Identify which cell holds the provided text, then report its [x, y] central coordinate. 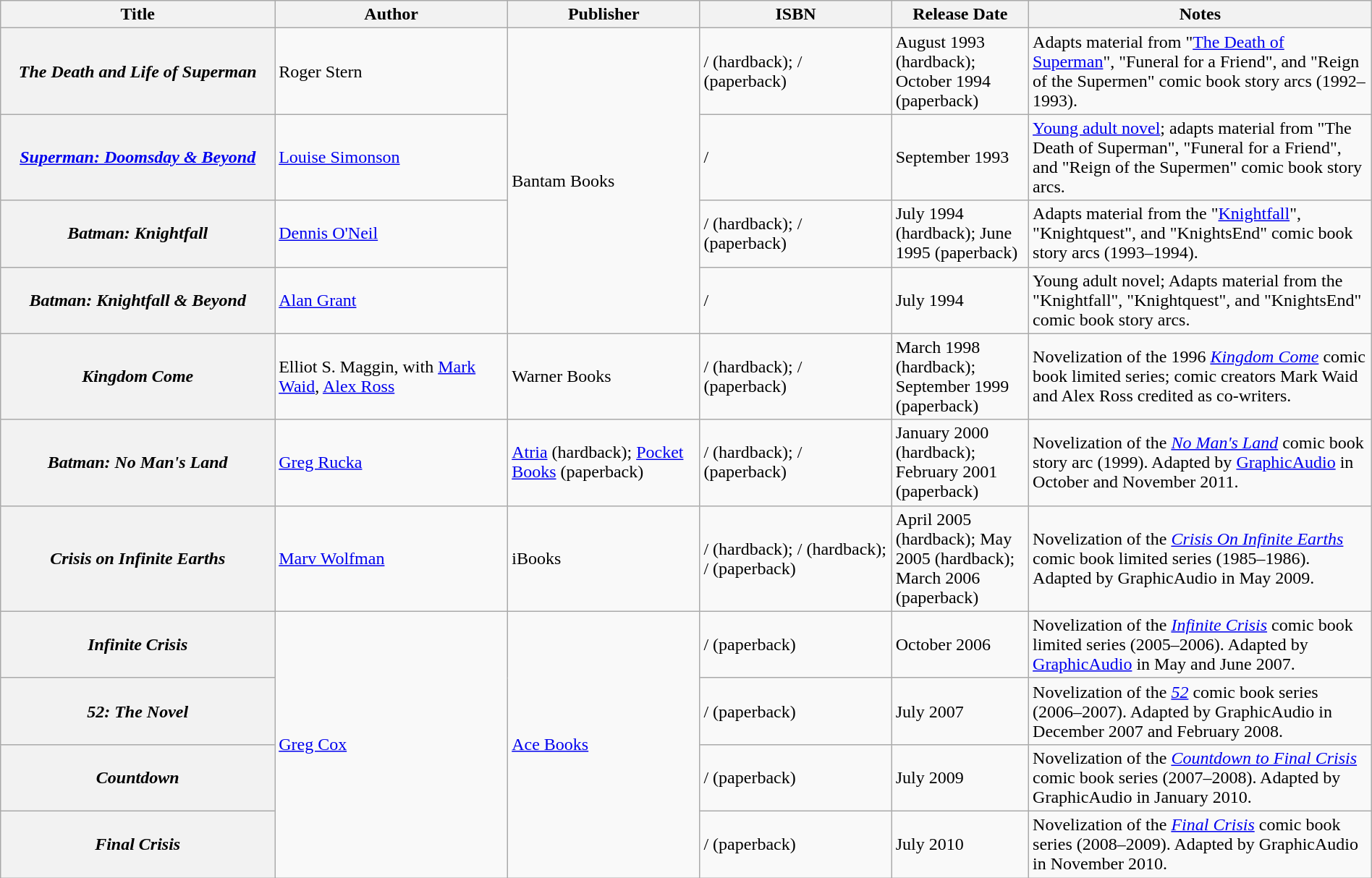
/ (hardback); / (hardback); / (paperback) [796, 558]
ISBN [796, 14]
Superman: Doomsday & Beyond [137, 158]
Atria (hardback); Pocket Books (paperback) [604, 463]
Novelization of the 52 comic book series (2006–2007). Adapted by GraphicAudio in December 2007 and February 2008. [1200, 711]
Novelization of the Crisis On Infinite Earths comic book limited series (1985–1986). Adapted by GraphicAudio in May 2009. [1200, 558]
52: The Novel [137, 711]
Roger Stern [391, 71]
July 2010 [960, 844]
Kingdom Come [137, 376]
September 1993 [960, 158]
October 2006 [960, 644]
Novelization of the 1996 Kingdom Come comic book limited series; comic creators Mark Waid and Alex Ross credited as co-writers. [1200, 376]
Dennis O'Neil [391, 234]
Novelization of the Infinite Crisis comic book limited series (2005–2006). Adapted by GraphicAudio in May and June 2007. [1200, 644]
Bantam Books [604, 181]
Ace Books [604, 744]
iBooks [604, 558]
Elliot S. Maggin, with Mark Waid, Alex Ross [391, 376]
Countdown [137, 777]
Warner Books [604, 376]
Crisis on Infinite Earths [137, 558]
January 2000 (hardback); February 2001 (paperback) [960, 463]
July 1994 [960, 300]
August 1993 (hardback); October 1994 (paperback) [960, 71]
Young adult novel; adapts material from "The Death of Superman", "Funeral for a Friend", and "Reign of the Supermen" comic book story arcs. [1200, 158]
Adapts material from "The Death of Superman", "Funeral for a Friend", and "Reign of the Supermen" comic book story arcs (1992–1993). [1200, 71]
Greg Cox [391, 744]
Notes [1200, 14]
Batman: Knightfall [137, 234]
April 2005 (hardback); May 2005 (hardback); March 2006 (paperback) [960, 558]
The Death and Life of Superman [137, 71]
Greg Rucka [391, 463]
Novelization of the Final Crisis comic book series (2008–2009). Adapted by GraphicAudio in November 2010. [1200, 844]
July 2007 [960, 711]
Publisher [604, 14]
Young adult novel; Adapts material from the "Knightfall", "Knightquest", and "KnightsEnd" comic book story arcs. [1200, 300]
Title [137, 14]
July 2009 [960, 777]
Batman: No Man's Land [137, 463]
March 1998 (hardback); September 1999 (paperback) [960, 376]
Infinite Crisis [137, 644]
Final Crisis [137, 844]
Novelization of the Countdown to Final Crisis comic book series (2007–2008). Adapted by GraphicAudio in January 2010. [1200, 777]
Louise Simonson [391, 158]
Novelization of the No Man's Land comic book story arc (1999). Adapted by GraphicAudio in October and November 2011. [1200, 463]
Alan Grant [391, 300]
Batman: Knightfall & Beyond [137, 300]
Author [391, 14]
Release Date [960, 14]
July 1994 (hardback); June 1995 (paperback) [960, 234]
Marv Wolfman [391, 558]
Adapts material from the "Knightfall", "Knightquest", and "KnightsEnd" comic book story arcs (1993–1994). [1200, 234]
